Determine the (X, Y) coordinate at the center of the cell enclosing the given text.  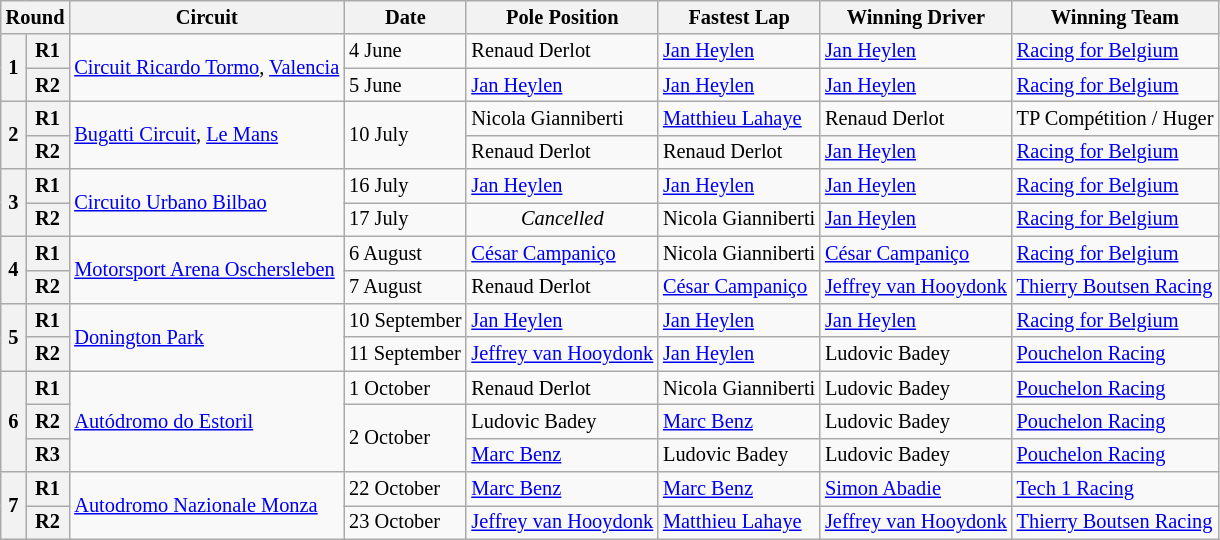
7 (14, 506)
Circuit Ricardo Tormo, Valencia (206, 68)
5 June (405, 85)
3 (14, 202)
Tech 1 Racing (1116, 489)
17 July (405, 219)
Winning Driver (916, 17)
22 October (405, 489)
5 (14, 336)
2 October (405, 438)
Pole Position (562, 17)
Donington Park (206, 336)
Winning Team (1116, 17)
Motorsport Arena Oschersleben (206, 270)
6 (14, 422)
10 September (405, 320)
Autodromo Nazionale Monza (206, 506)
Cancelled (562, 219)
1 (14, 68)
Fastest Lap (739, 17)
Date (405, 17)
Circuit (206, 17)
R3 (48, 455)
4 June (405, 51)
23 October (405, 522)
11 September (405, 354)
Simon Abadie (916, 489)
Autódromo do Estoril (206, 422)
2 (14, 134)
1 October (405, 388)
10 July (405, 134)
4 (14, 270)
Round (36, 17)
6 August (405, 253)
Circuito Urbano Bilbao (206, 202)
Bugatti Circuit, Le Mans (206, 134)
TP Compétition / Huger (1116, 118)
7 August (405, 287)
16 July (405, 186)
